Return (x, y) of the center of cell containing provided text 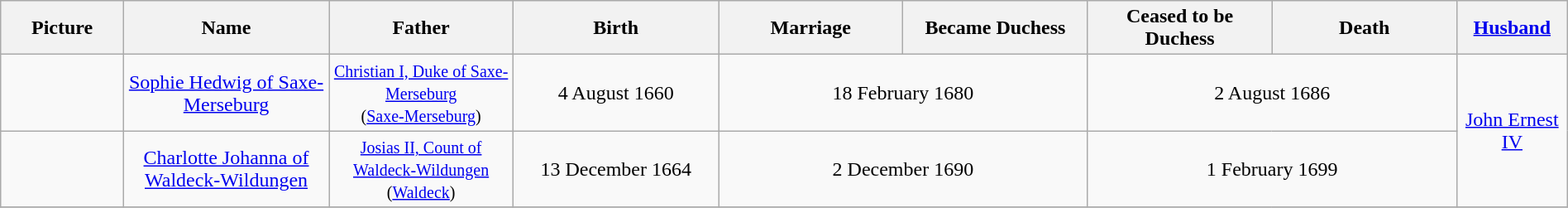
4 August 1660 (616, 93)
Picture (63, 28)
Husband (1512, 28)
Charlotte Johanna of Waldeck-Wildungen (227, 169)
Josias II, Count of Waldeck-Wildungen(Waldeck) (422, 169)
Christian I, Duke of Saxe-Merseburg(Saxe-Merseburg) (422, 93)
Marriage (810, 28)
18 February 1680 (903, 93)
Ceased to be Duchess (1179, 28)
Death (1365, 28)
Became Duchess (996, 28)
Father (422, 28)
Name (227, 28)
13 December 1664 (616, 169)
1 February 1699 (1272, 169)
Birth (616, 28)
2 December 1690 (903, 169)
2 August 1686 (1272, 93)
Sophie Hedwig of Saxe-Merseburg (227, 93)
John Ernest IV (1512, 131)
